Determine the [x, y] coordinate at the center of the cell enclosing the given text.  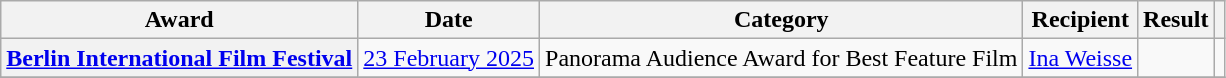
Berlin International Film Festival [180, 58]
Panorama Audience Award for Best Feature Film [782, 58]
Result [1176, 20]
Date [449, 20]
Recipient [1080, 20]
Category [782, 20]
Ina Weisse [1080, 58]
Award [180, 20]
23 February 2025 [449, 58]
